Scan for the cell matching the given text and deliver its (X, Y) coordinate at center. 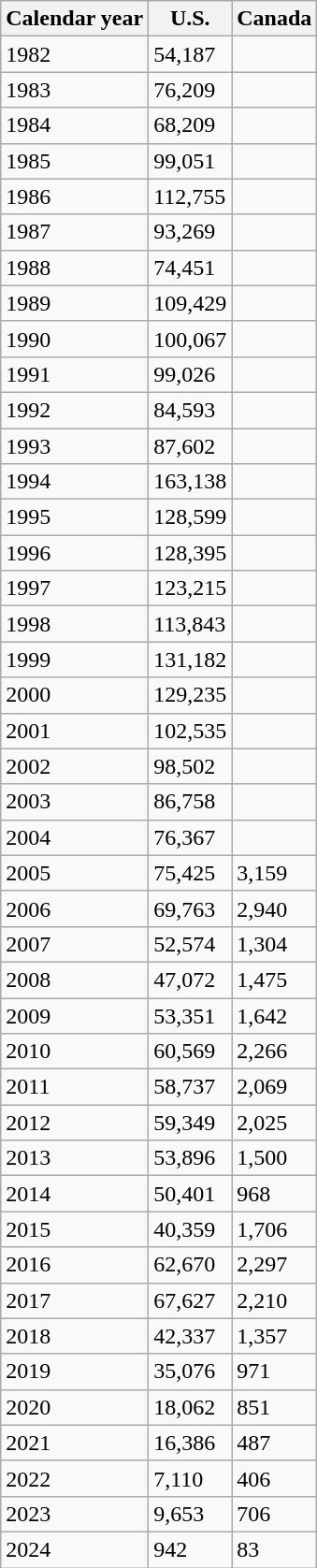
76,367 (191, 837)
50,401 (191, 1194)
2006 (75, 908)
1984 (75, 125)
123,215 (191, 588)
93,269 (191, 232)
1989 (75, 303)
87,602 (191, 446)
102,535 (191, 731)
851 (275, 1407)
3,159 (275, 873)
100,067 (191, 339)
60,569 (191, 1052)
1995 (75, 517)
1986 (75, 196)
2,025 (275, 1123)
Calendar year (75, 19)
2,266 (275, 1052)
2010 (75, 1052)
76,209 (191, 90)
1988 (75, 268)
2013 (75, 1158)
83 (275, 1549)
1997 (75, 588)
129,235 (191, 695)
1983 (75, 90)
98,502 (191, 766)
2018 (75, 1336)
42,337 (191, 1336)
2011 (75, 1087)
128,395 (191, 553)
128,599 (191, 517)
67,627 (191, 1300)
2020 (75, 1407)
69,763 (191, 908)
86,758 (191, 802)
35,076 (191, 1372)
9,653 (191, 1514)
2008 (75, 980)
968 (275, 1194)
1993 (75, 446)
113,843 (191, 624)
59,349 (191, 1123)
2004 (75, 837)
40,359 (191, 1229)
163,138 (191, 482)
1996 (75, 553)
2,069 (275, 1087)
53,896 (191, 1158)
2021 (75, 1443)
1,642 (275, 1015)
109,429 (191, 303)
1999 (75, 660)
112,755 (191, 196)
131,182 (191, 660)
2002 (75, 766)
487 (275, 1443)
58,737 (191, 1087)
2024 (75, 1549)
2019 (75, 1372)
2012 (75, 1123)
1990 (75, 339)
2007 (75, 944)
1,357 (275, 1336)
2016 (75, 1265)
1994 (75, 482)
75,425 (191, 873)
971 (275, 1372)
16,386 (191, 1443)
84,593 (191, 410)
1,706 (275, 1229)
53,351 (191, 1015)
74,451 (191, 268)
99,051 (191, 161)
706 (275, 1514)
1,500 (275, 1158)
1998 (75, 624)
18,062 (191, 1407)
47,072 (191, 980)
2,297 (275, 1265)
2017 (75, 1300)
1,475 (275, 980)
Canada (275, 19)
406 (275, 1478)
52,574 (191, 944)
1982 (75, 54)
2000 (75, 695)
54,187 (191, 54)
2003 (75, 802)
2005 (75, 873)
68,209 (191, 125)
1987 (75, 232)
2,210 (275, 1300)
1985 (75, 161)
1,304 (275, 944)
2009 (75, 1015)
2022 (75, 1478)
1991 (75, 374)
99,026 (191, 374)
2,940 (275, 908)
62,670 (191, 1265)
7,110 (191, 1478)
2014 (75, 1194)
1992 (75, 410)
942 (191, 1549)
2001 (75, 731)
U.S. (191, 19)
2015 (75, 1229)
2023 (75, 1514)
